Extract the [x, y] coordinate from the center of the cell holding the provided text.  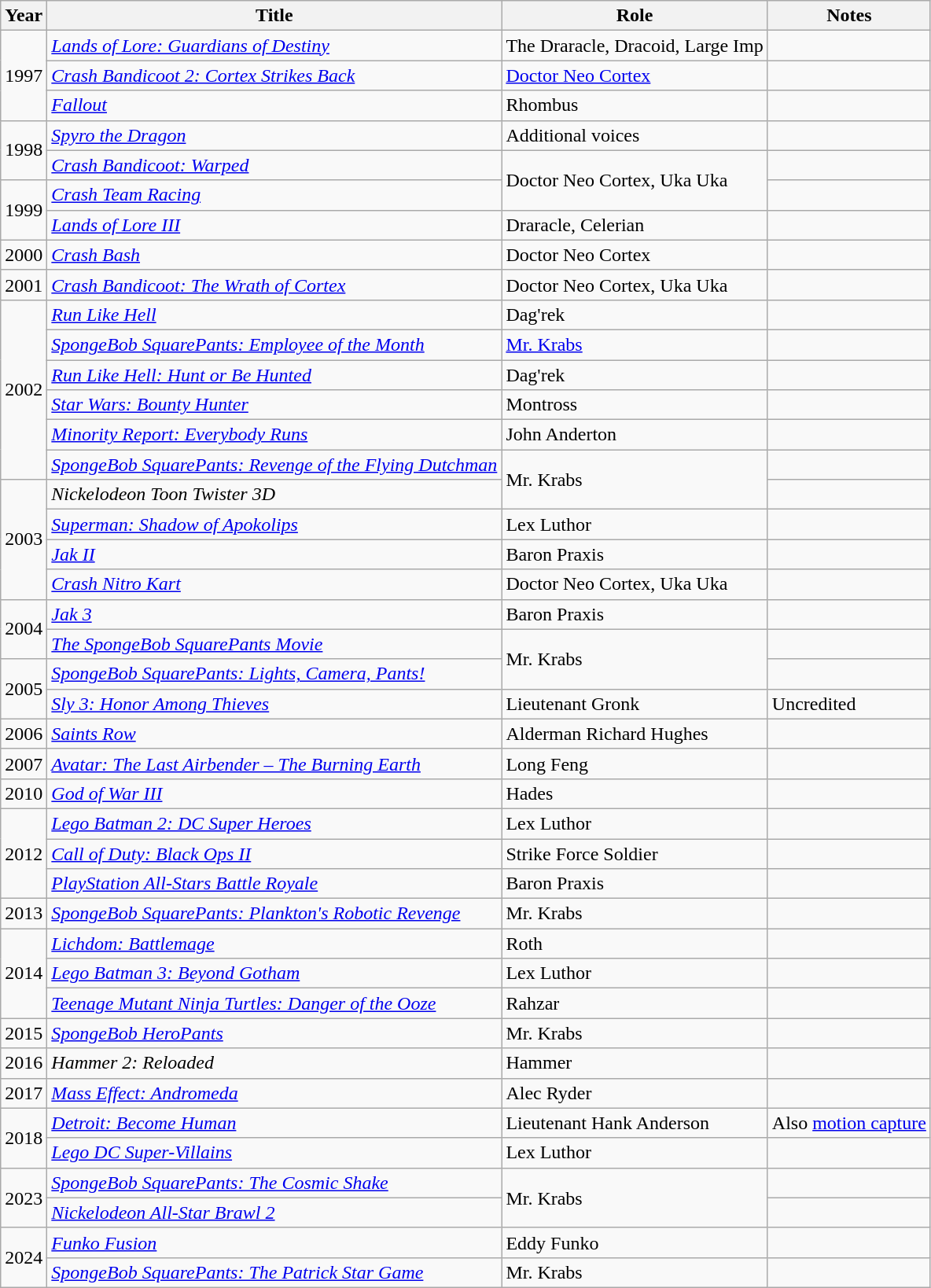
Title [274, 16]
Strike Force Soldier [635, 853]
Rahzar [635, 1003]
2004 [24, 629]
The Draracle, Dracoid, Large Imp [635, 46]
2013 [24, 914]
Hammer [635, 1063]
Lands of Lore: Guardians of Destiny [274, 46]
Also motion capture [849, 1123]
Alderman Richard Hughes [635, 734]
2001 [24, 285]
Lieutenant Gronk [635, 704]
SpongeBob SquarePants: Employee of the Month [274, 344]
Eddy Funko [635, 1242]
Spyro the Dragon [274, 135]
2016 [24, 1063]
Crash Team Racing [274, 195]
2010 [24, 793]
God of War III [274, 793]
Notes [849, 16]
Rhombus [635, 105]
2006 [24, 734]
Montross [635, 405]
Detroit: Become Human [274, 1123]
Lego DC Super-Villains [274, 1153]
SpongeBob HeroPants [274, 1033]
Run Like Hell [274, 315]
2014 [24, 973]
Crash Bandicoot: The Wrath of Cortex [274, 285]
2015 [24, 1033]
SpongeBob SquarePants: The Patrick Star Game [274, 1272]
Hades [635, 793]
John Anderton [635, 435]
Saints Row [274, 734]
Star Wars: Bounty Hunter [274, 405]
2007 [24, 764]
Crash Bash [274, 255]
Mass Effect: Andromeda [274, 1093]
2005 [24, 689]
Lichdom: Battlemage [274, 944]
2002 [24, 389]
Fallout [274, 105]
SpongeBob SquarePants: Lights, Camera, Pants! [274, 674]
Lieutenant Hank Anderson [635, 1123]
2023 [24, 1198]
1997 [24, 75]
2024 [24, 1257]
2000 [24, 255]
Jak 3 [274, 614]
Teenage Mutant Ninja Turtles: Danger of the Ooze [274, 1003]
Superman: Shadow of Apokolips [274, 524]
Year [24, 16]
Additional voices [635, 135]
1999 [24, 210]
Uncredited [849, 704]
Long Feng [635, 764]
Hammer 2: Reloaded [274, 1063]
Avatar: The Last Airbender – The Burning Earth [274, 764]
2018 [24, 1138]
SpongeBob SquarePants: The Cosmic Shake [274, 1183]
Nickelodeon All-Star Brawl 2 [274, 1213]
Lands of Lore III [274, 225]
Sly 3: Honor Among Thieves [274, 704]
SpongeBob SquarePants: Plankton's Robotic Revenge [274, 914]
Jak II [274, 554]
2012 [24, 853]
Roth [635, 944]
Alec Ryder [635, 1093]
Crash Nitro Kart [274, 584]
2003 [24, 539]
Crash Bandicoot: Warped [274, 165]
1998 [24, 150]
The SpongeBob SquarePants Movie [274, 644]
Minority Report: Everybody Runs [274, 435]
Lego Batman 3: Beyond Gotham [274, 973]
Crash Bandicoot 2: Cortex Strikes Back [274, 75]
PlayStation All-Stars Battle Royale [274, 884]
Nickelodeon Toon Twister 3D [274, 495]
Draracle, Celerian [635, 225]
Role [635, 16]
Lego Batman 2: DC Super Heroes [274, 823]
Run Like Hell: Hunt or Be Hunted [274, 375]
Funko Fusion [274, 1242]
SpongeBob SquarePants: Revenge of the Flying Dutchman [274, 465]
Call of Duty: Black Ops II [274, 853]
2017 [24, 1093]
